Capture the cell that displays the provided text and extract its (X, Y) central coordinate. 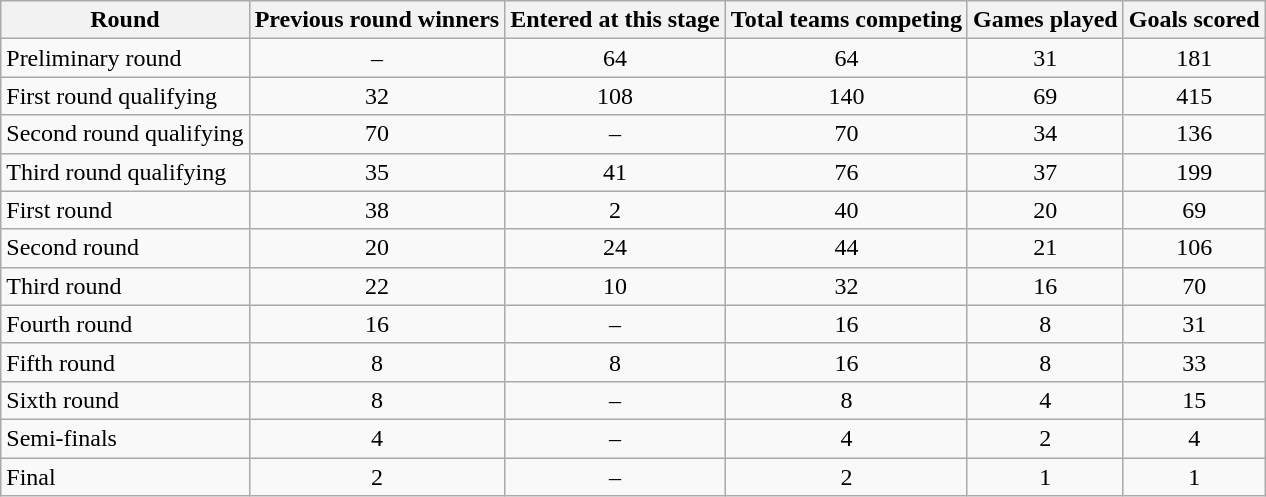
35 (377, 172)
37 (1045, 172)
First round (125, 210)
22 (377, 286)
Goals scored (1194, 20)
108 (616, 96)
106 (1194, 248)
15 (1194, 400)
199 (1194, 172)
38 (377, 210)
44 (846, 248)
Third round (125, 286)
Sixth round (125, 400)
Previous round winners (377, 20)
21 (1045, 248)
Total teams competing (846, 20)
10 (616, 286)
Semi-finals (125, 438)
Preliminary round (125, 58)
Games played (1045, 20)
Fourth round (125, 324)
First round qualifying (125, 96)
136 (1194, 134)
Second round (125, 248)
33 (1194, 362)
140 (846, 96)
Entered at this stage (616, 20)
415 (1194, 96)
41 (616, 172)
Fifth round (125, 362)
40 (846, 210)
34 (1045, 134)
Second round qualifying (125, 134)
Third round qualifying (125, 172)
24 (616, 248)
Final (125, 477)
76 (846, 172)
181 (1194, 58)
Round (125, 20)
